Output the (X, Y) coordinate of the center of the cell containing the given text.  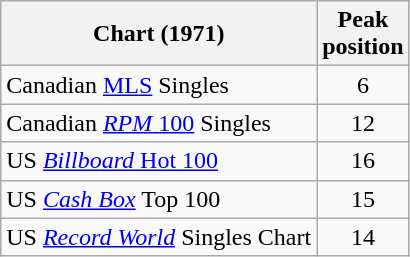
Chart (1971) (159, 34)
US Billboard Hot 100 (159, 161)
Canadian RPM 100 Singles (159, 123)
14 (363, 237)
US Record World Singles Chart (159, 237)
Peakposition (363, 34)
6 (363, 85)
16 (363, 161)
15 (363, 199)
Canadian MLS Singles (159, 85)
US Cash Box Top 100 (159, 199)
12 (363, 123)
